Locate the cell with the specified text and output its [x, y] center coordinate. 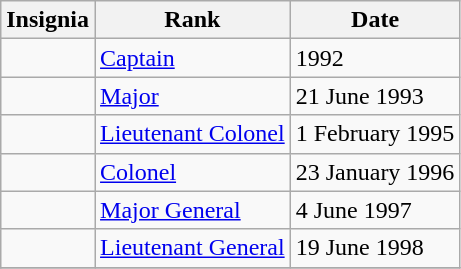
Captain [193, 58]
Lieutenant Colonel [193, 134]
Lieutenant General [193, 248]
Colonel [193, 172]
Insignia [48, 20]
Major General [193, 210]
Rank [193, 20]
21 June 1993 [375, 96]
Date [375, 20]
Major [193, 96]
1 February 1995 [375, 134]
19 June 1998 [375, 248]
1992 [375, 58]
23 January 1996 [375, 172]
4 June 1997 [375, 210]
